Extract the (X, Y) coordinate from the center of the cell holding the provided text.  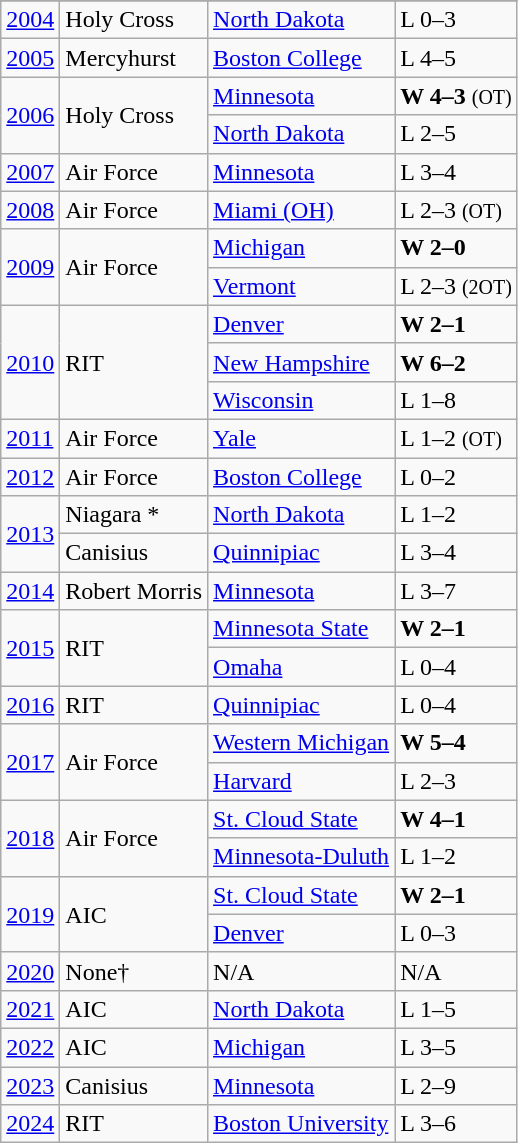
Robert Morris (134, 591)
L 2–3 (OT) (456, 210)
L 3–7 (456, 591)
L 2–3 (2OT) (456, 286)
W 4–1 (456, 819)
2016 (30, 705)
Western Michigan (302, 743)
Yale (302, 438)
L 3–5 (456, 1047)
Harvard (302, 781)
New Hampshire (302, 362)
2020 (30, 971)
L 1–5 (456, 1009)
None† (134, 971)
Niagara * (134, 515)
Vermont (302, 286)
L 2–9 (456, 1085)
L 1–8 (456, 400)
W 6–2 (456, 362)
W 2–0 (456, 248)
2021 (30, 1009)
2011 (30, 438)
Minnesota State (302, 629)
L 2–5 (456, 134)
2010 (30, 362)
2009 (30, 267)
L 2–3 (456, 781)
Boston University (302, 1124)
2004 (30, 20)
W 4–3 (OT) (456, 96)
Minnesota-Duluth (302, 857)
L 4–5 (456, 58)
2012 (30, 477)
L 3–6 (456, 1124)
2017 (30, 762)
2006 (30, 115)
2008 (30, 210)
Miami (OH) (302, 210)
2022 (30, 1047)
2015 (30, 648)
2019 (30, 914)
2007 (30, 172)
W 5–4 (456, 743)
2014 (30, 591)
2013 (30, 534)
Omaha (302, 667)
Wisconsin (302, 400)
Mercyhurst (134, 58)
L 0–2 (456, 477)
2023 (30, 1085)
2005 (30, 58)
2018 (30, 838)
2024 (30, 1124)
L 1–2 (OT) (456, 438)
